Return (x, y) of the center of cell containing provided text 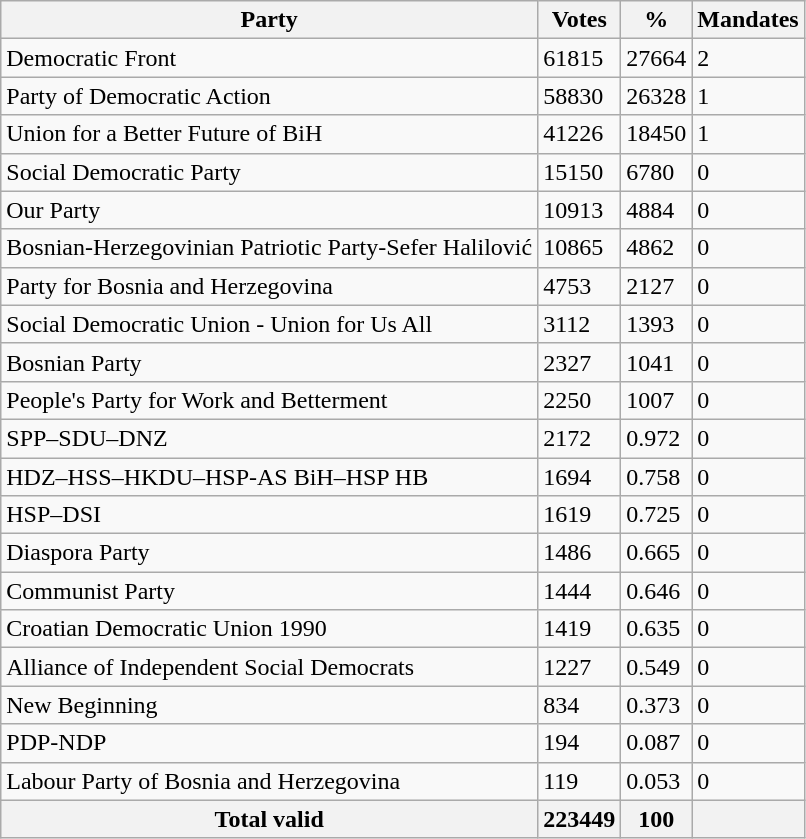
Diaspora Party (270, 553)
4884 (656, 210)
0.972 (656, 438)
223449 (580, 819)
41226 (580, 134)
58830 (580, 96)
% (656, 20)
Bosnian Party (270, 362)
194 (580, 743)
Votes (580, 20)
0.725 (656, 515)
61815 (580, 58)
Communist Party (270, 591)
0.646 (656, 591)
10865 (580, 248)
1041 (656, 362)
HSP–DSI (270, 515)
Party of Democratic Action (270, 96)
2250 (580, 400)
1007 (656, 400)
Bosnian-Herzegovinian Patriotic Party-Sefer Halilović (270, 248)
27664 (656, 58)
1486 (580, 553)
Mandates (748, 20)
2 (748, 58)
Labour Party of Bosnia and Herzegovina (270, 781)
0.635 (656, 629)
10913 (580, 210)
SPP–SDU–DNZ (270, 438)
Democratic Front (270, 58)
New Beginning (270, 705)
119 (580, 781)
1694 (580, 477)
Social Democratic Union - Union for Us All (270, 324)
Social Democratic Party (270, 172)
People's Party for Work and Betterment (270, 400)
0.087 (656, 743)
Total valid (270, 819)
Union for a Better Future of BiH (270, 134)
1393 (656, 324)
1444 (580, 591)
Party for Bosnia and Herzegovina (270, 286)
0.053 (656, 781)
6780 (656, 172)
2127 (656, 286)
1227 (580, 667)
PDP-NDP (270, 743)
2172 (580, 438)
0.549 (656, 667)
4753 (580, 286)
2327 (580, 362)
26328 (656, 96)
Croatian Democratic Union 1990 (270, 629)
Our Party (270, 210)
1419 (580, 629)
3112 (580, 324)
100 (656, 819)
Party (270, 20)
Alliance of Independent Social Democrats (270, 667)
0.758 (656, 477)
1619 (580, 515)
834 (580, 705)
18450 (656, 134)
HDZ–HSS–HKDU–HSP-AS BiH–HSP HB (270, 477)
4862 (656, 248)
15150 (580, 172)
0.373 (656, 705)
0.665 (656, 553)
